For the text-containing cell, return its midpoint in [X, Y] coordinate format. 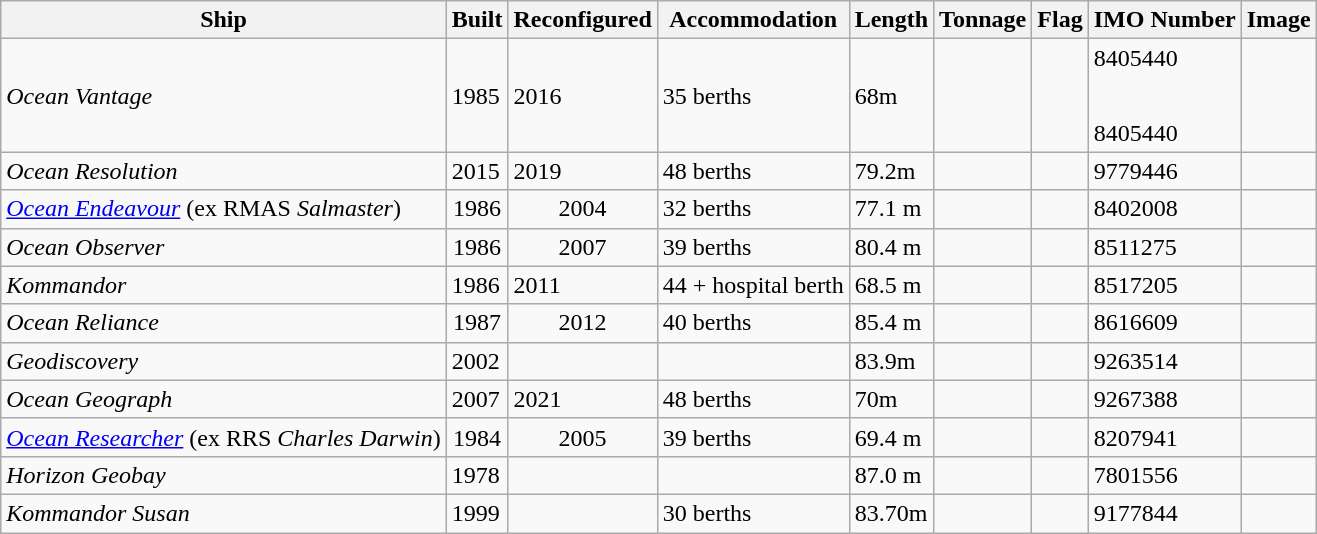
Kommandor Susan [224, 513]
70m [891, 399]
8511275 [1164, 247]
Ocean Resolution [224, 171]
Accommodation [753, 20]
Image [1278, 20]
IMO Number [1164, 20]
Ocean Vantage [224, 96]
Ocean Endeavour (ex RMAS Salmaster) [224, 209]
1985 [477, 96]
1999 [477, 513]
Flag [1060, 20]
Ocean Observer [224, 247]
30 berths [753, 513]
87.0 m [891, 475]
2015 [477, 171]
9779446 [1164, 171]
2021 [582, 399]
32 berths [753, 209]
1987 [477, 323]
8616609 [1164, 323]
2004 [582, 209]
8517205 [1164, 285]
80.4 m [891, 247]
Ocean Researcher (ex RRS Charles Darwin) [224, 437]
7801556 [1164, 475]
2012 [582, 323]
Tonnage [983, 20]
8405440 8405440 [1164, 96]
68.5 m [891, 285]
69.4 m [891, 437]
44 + hospital berth [753, 285]
2011 [582, 285]
2019 [582, 171]
2016 [582, 96]
9267388 [1164, 399]
77.1 m [891, 209]
Kommandor [224, 285]
8207941 [1164, 437]
79.2m [891, 171]
9177844 [1164, 513]
83.9m [891, 361]
1978 [477, 475]
Ship [224, 20]
40 berths [753, 323]
Horizon Geobay [224, 475]
2005 [582, 437]
2002 [477, 361]
Length [891, 20]
Ocean Geograph [224, 399]
Reconfigured [582, 20]
35 berths [753, 96]
68m [891, 96]
9263514 [1164, 361]
83.70m [891, 513]
8402008 [1164, 209]
1984 [477, 437]
Geodiscovery [224, 361]
85.4 m [891, 323]
Ocean Reliance [224, 323]
Built [477, 20]
